Return the (x, y) coordinate for the center point of the cell that contains the specified text.  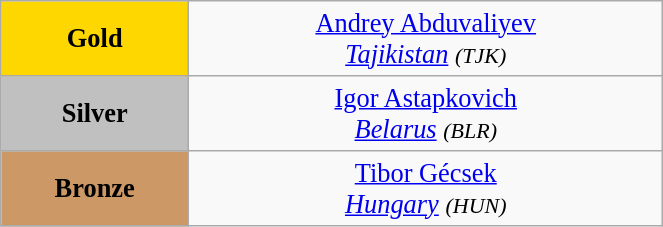
Tibor GécsekHungary (HUN) (426, 188)
Silver (95, 112)
Bronze (95, 188)
Andrey AbduvaliyevTajikistan (TJK) (426, 38)
Igor AstapkovichBelarus (BLR) (426, 112)
Gold (95, 38)
